From the cell containing the given text, extract its center point as (x, y) coordinate. 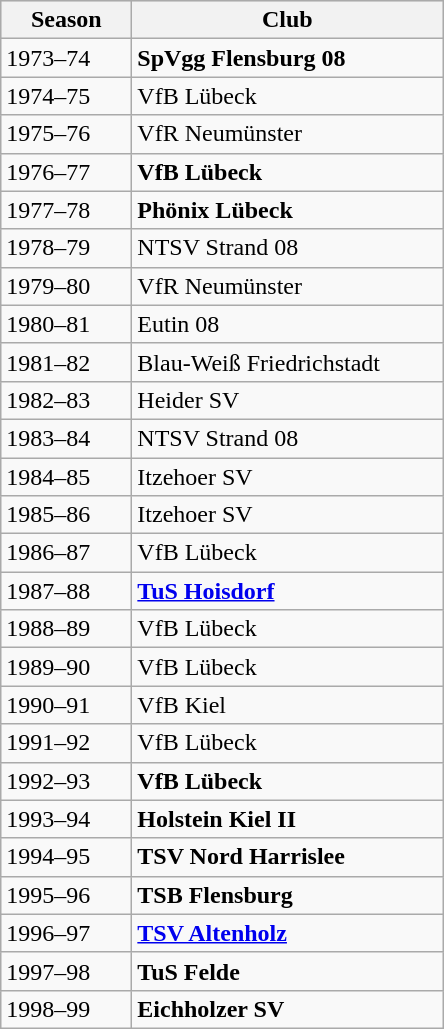
1974–75 (66, 96)
1981–82 (66, 362)
1987–88 (66, 591)
1975–76 (66, 134)
1996–97 (66, 933)
Eichholzer SV (288, 1009)
1986–87 (66, 553)
1976–77 (66, 172)
VfB Kiel (288, 705)
Heider SV (288, 400)
1984–85 (66, 477)
Phönix Lübeck (288, 210)
TSV Altenholz (288, 933)
SpVgg Flensburg 08 (288, 58)
1979–80 (66, 286)
TuS Felde (288, 971)
1989–90 (66, 667)
1992–93 (66, 781)
1978–79 (66, 248)
1995–96 (66, 895)
1982–83 (66, 400)
TSV Nord Harrislee (288, 857)
1993–94 (66, 819)
1990–91 (66, 705)
1973–74 (66, 58)
1998–99 (66, 1009)
1997–98 (66, 971)
TSB Flensburg (288, 895)
Season (66, 20)
1977–78 (66, 210)
1983–84 (66, 438)
Holstein Kiel II (288, 819)
1994–95 (66, 857)
1980–81 (66, 324)
TuS Hoisdorf (288, 591)
Eutin 08 (288, 324)
1988–89 (66, 629)
Blau-Weiß Friedrichstadt (288, 362)
1991–92 (66, 743)
Club (288, 20)
1985–86 (66, 515)
